Identify which cell holds the provided text, then report its (x, y) central coordinate. 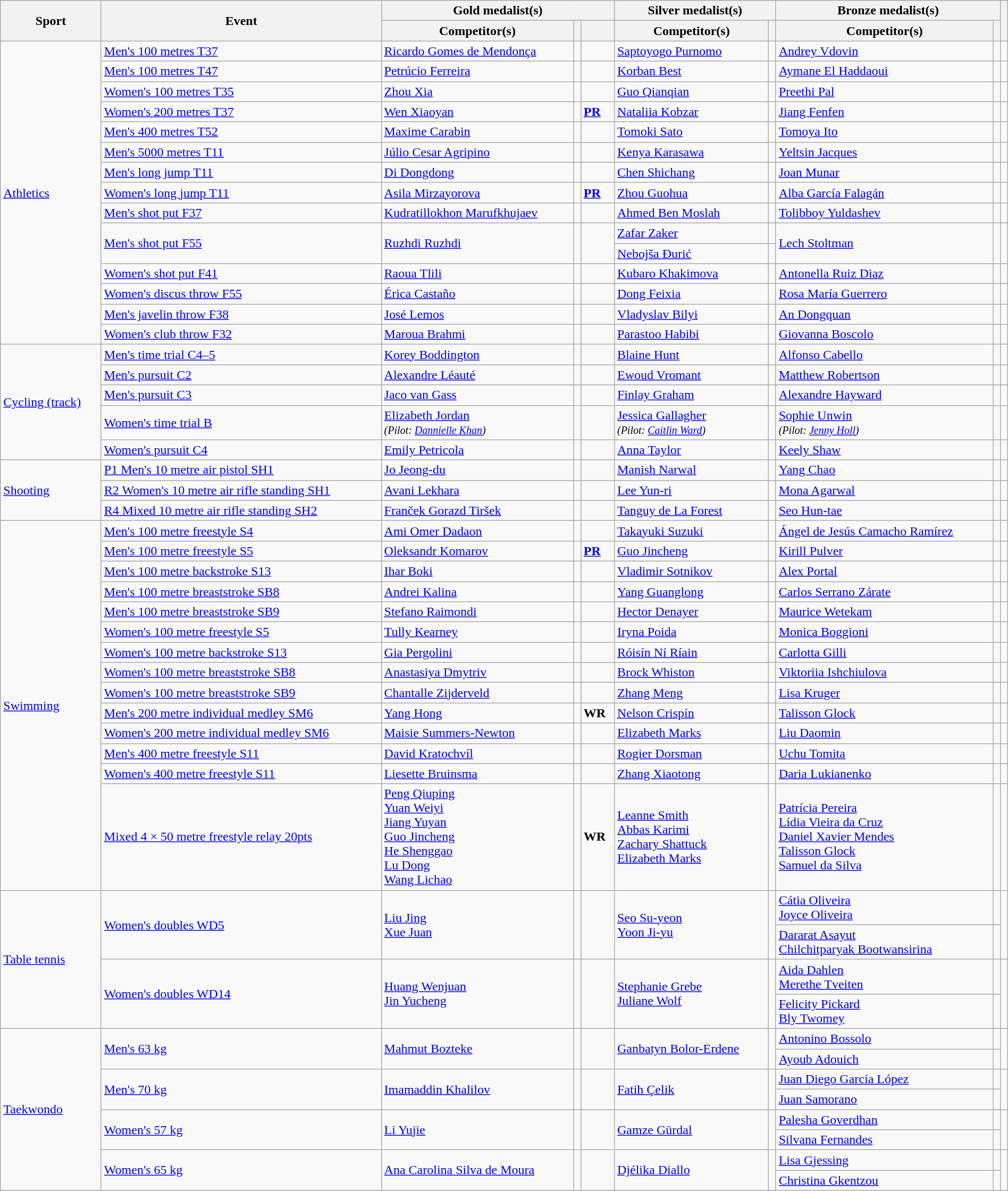
Yang Chao (885, 470)
Juan Diego García López (885, 1079)
Parastoo Habibi (691, 334)
An Dongquan (885, 314)
Jaco van Gass (477, 395)
Asila Mirzayorova (477, 192)
Nelson Crispín (691, 713)
Zhou Guohua (691, 192)
Rosa María Guerrero (885, 294)
Maxime Carabin (477, 132)
Li Yujie (477, 1130)
Raoua Tlili (477, 274)
Huang WenjuanJin Yucheng (477, 994)
Men's 100 metres T47 (241, 71)
Men's shot put F37 (241, 213)
Nebojša Đurić (691, 254)
Joan Munar (885, 172)
Men's 100 metres T37 (241, 51)
Mahmut Bozteke (477, 1049)
Silver medalist(s) (695, 11)
Kirill Pulver (885, 551)
Men's javelin throw F38 (241, 314)
Ewoud Vromant (691, 375)
Women's time trial B (241, 422)
Liesette Bruinsma (477, 774)
Ganbatyn Bolor-Erdene (691, 1049)
Men's long jump T11 (241, 172)
Felicity PickardBly Twomey (885, 1011)
Ángel de Jesús Camacho Ramírez (885, 531)
Anna Taylor (691, 450)
Men's 200 metre individual medley SM6 (241, 713)
Avani Lekhara (477, 490)
Rogier Dorsman (691, 753)
Women's 57 kg (241, 1130)
Uchu Tomita (885, 753)
Emily Petricola (477, 450)
Mona Agarwal (885, 490)
Ami Omer Dadaon (477, 531)
Mixed 4 × 50 metre freestyle relay 20pts (241, 837)
Tanguy de La Forest (691, 510)
Kubaro Khakimova (691, 274)
Monica Boggioni (885, 632)
Women's 100 metre backstroke S13 (241, 652)
P1 Men's 10 metre air pistol SH1 (241, 470)
Women's long jump T11 (241, 192)
Gold medalist(s) (498, 11)
Antonino Bossolo (885, 1038)
Takayuki Suzuki (691, 531)
Manish Narwal (691, 470)
Men's 100 metre freestyle S4 (241, 531)
Saptoyogo Purnomo (691, 51)
Patrícia PereiraLídia Vieira da CruzDaniel Xavier MendesTalisson GlockSamuel da Silva (885, 837)
Maurice Wetekam (885, 612)
Women's shot put F41 (241, 274)
Elizabeth Jordan(Pilot: Dannielle Khan) (477, 422)
Anastasiya Dmytriv (477, 673)
Tully Kearney (477, 632)
Vladimir Sotnikov (691, 571)
Petrúcio Ferreira (477, 71)
Gamze Gürdal (691, 1130)
Di Dongdong (477, 172)
Women's club throw F32 (241, 334)
Wen Xiaoyan (477, 112)
Andrey Vdovin (885, 51)
Stephanie GrebeJuliane Wolf (691, 994)
Seo Hun-tae (885, 510)
Lech Stoltman (885, 243)
Carlotta Gilli (885, 652)
Ricardo Gomes de Mendonça (477, 51)
R4 Mixed 10 metre air rifle standing SH2 (241, 510)
Women's 100 metres T35 (241, 91)
Tolibboy Yuldashev (885, 213)
Ruzhdi Ruzhdi (477, 243)
Men's 100 metre freestyle S5 (241, 551)
Lisa Gjessing (885, 1160)
Andrei Kalina (477, 592)
Men's 70 kg (241, 1089)
Lee Yun-ri (691, 490)
José Lemos (477, 314)
R2 Women's 10 metre air rifle standing SH1 (241, 490)
Elizabeth Marks (691, 733)
Imamaddin Khalilov (477, 1089)
Gia Pergolini (477, 652)
Talisson Glock (885, 713)
Men's 400 metres T52 (241, 132)
Women's 100 metre breaststroke SB9 (241, 693)
Men's 63 kg (241, 1049)
Women's discus throw F55 (241, 294)
Korban Best (691, 71)
Men's pursuit C2 (241, 375)
Aymane El Haddaoui (885, 71)
Taekwondo (51, 1109)
Cycling (track) (51, 402)
Ihar Boki (477, 571)
Women's 100 metre breaststroke SB8 (241, 673)
Liu Daomin (885, 733)
Men's 5000 metres T11 (241, 152)
Women's doubles WD5 (241, 925)
Women's doubles WD14 (241, 994)
Maisie Summers-Newton (477, 733)
Jessica Gallagher(Pilot: Caitlin Ward) (691, 422)
Maroua Brahmi (477, 334)
Dararat AsayutChilchitparyak Bootwansirina (885, 942)
Korey Boddington (477, 355)
Nataliia Kobzar (691, 112)
Peng QiupingYuan WeiyiJiang YuyanGuo JinchengHe ShenggaoLu DongWang Lichao (477, 837)
Kenya Karasawa (691, 152)
Iryna Poida (691, 632)
Chen Shichang (691, 172)
Seo Su-yeonYoon Ji-yu (691, 925)
Men's 100 metre backstroke S13 (241, 571)
Women's 100 metre freestyle S5 (241, 632)
Women's 200 metres T37 (241, 112)
Alexandre Léauté (477, 375)
Cátia OliveiraJoyce Oliveira (885, 907)
Alba García Falagán (885, 192)
Yang Guanglong (691, 592)
Jo Jeong-du (477, 470)
Dong Feixia (691, 294)
Ayoub Adouich (885, 1059)
Tomoki Sato (691, 132)
Palesha Goverdhan (885, 1120)
Franček Gorazd Tiršek (477, 510)
Zhang Xiaotong (691, 774)
Ahmed Ben Moslah (691, 213)
Men's 100 metre breaststroke SB8 (241, 592)
Oleksandr Komarov (477, 551)
Guo Jincheng (691, 551)
Shooting (51, 490)
Daria Lukianenko (885, 774)
Sport (51, 21)
Finlay Graham (691, 395)
Viktoriia Ishchiulova (885, 673)
Yeltsin Jacques (885, 152)
Women's 200 metre individual medley SM6 (241, 733)
Hector Denayer (691, 612)
Event (241, 21)
Swimming (51, 705)
Tomoya Ito (885, 132)
Christina Gkentzou (885, 1180)
Carlos Serrano Zárate (885, 592)
Ana Carolina Silva de Moura (477, 1170)
Athletics (51, 192)
Zhang Meng (691, 693)
Women's 400 metre freestyle S11 (241, 774)
Guo Qianqian (691, 91)
Alex Portal (885, 571)
Lisa Kruger (885, 693)
Matthew Robertson (885, 375)
Men's time trial C4–5 (241, 355)
Stefano Raimondi (477, 612)
Yang Hong (477, 713)
Aida DahlenMerethe Tveiten (885, 976)
Blaine Hunt (691, 355)
Jiang Fenfen (885, 112)
Zhou Xia (477, 91)
Alexandre Hayward (885, 395)
Men's shot put F55 (241, 243)
Leanne SmithAbbas KarimiZachary ShattuckElizabeth Marks (691, 837)
Women's pursuit C4 (241, 450)
Liu JingXue Juan (477, 925)
Bronze medalist(s) (888, 11)
Antonella Ruiz Diaz (885, 274)
Vladyslav Bilyi (691, 314)
Giovanna Boscolo (885, 334)
Juan Samorano (885, 1100)
Chantalle Zijderveld (477, 693)
Men's 400 metre freestyle S11 (241, 753)
Érica Castaño (477, 294)
Table tennis (51, 959)
Silvana Fernandes (885, 1140)
Men's 100 metre breaststroke SB9 (241, 612)
Keely Shaw (885, 450)
Women's 65 kg (241, 1170)
David Kratochvíl (477, 753)
Brock Whiston (691, 673)
Sophie Unwin(Pilot: Jenny Holl) (885, 422)
Zafar Zaker (691, 233)
Fatih Çelik (691, 1089)
Alfonso Cabello (885, 355)
Men's pursuit C3 (241, 395)
Róisín Ní Ríain (691, 652)
Júlio Cesar Agripino (477, 152)
Kudratillokhon Marufkhujaev (477, 213)
Preethi Pal (885, 91)
Djélika Diallo (691, 1170)
